Identify which cell holds the provided text, then report its (x, y) central coordinate. 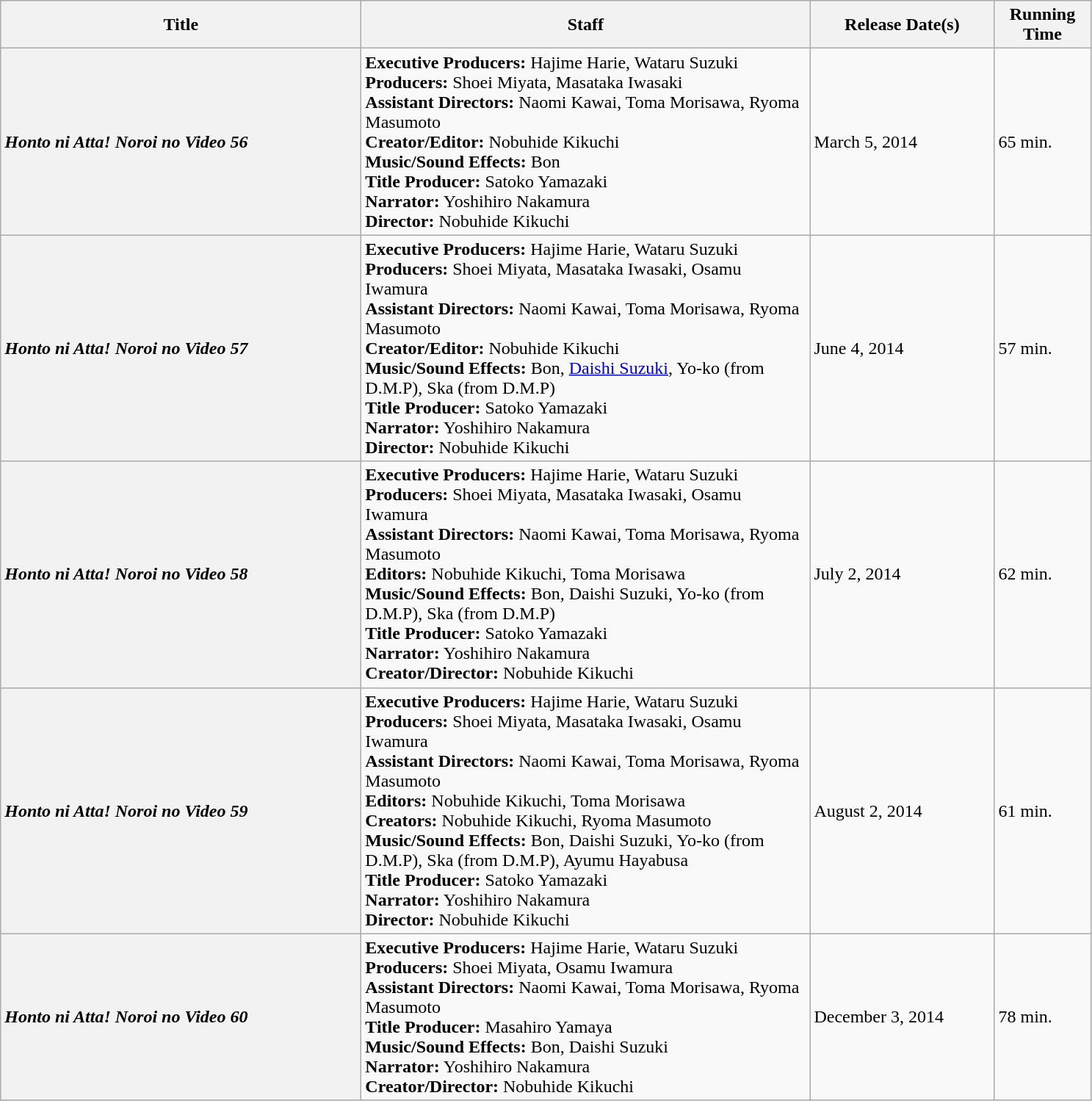
62 min. (1043, 574)
Release Date(s) (902, 25)
July 2, 2014 (902, 574)
57 min. (1043, 348)
65 min. (1043, 142)
December 3, 2014 (902, 1017)
Honto ni Atta! Noroi no Video 57 (181, 348)
August 2, 2014 (902, 811)
June 4, 2014 (902, 348)
Staff (586, 25)
Honto ni Atta! Noroi no Video 58 (181, 574)
Honto ni Atta! Noroi no Video 60 (181, 1017)
78 min. (1043, 1017)
Running Time (1043, 25)
Honto ni Atta! Noroi no Video 59 (181, 811)
Title (181, 25)
Honto ni Atta! Noroi no Video 56 (181, 142)
March 5, 2014 (902, 142)
61 min. (1043, 811)
